Find where the given text appears and provide that cell's center as (x, y) coordinate. 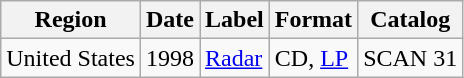
United States (71, 58)
1998 (170, 58)
CD, LP (313, 58)
SCAN 31 (410, 58)
Catalog (410, 20)
Label (235, 20)
Radar (235, 58)
Date (170, 20)
Region (71, 20)
Format (313, 20)
